Return the [x, y] coordinate for the center point of the cell that contains the specified text.  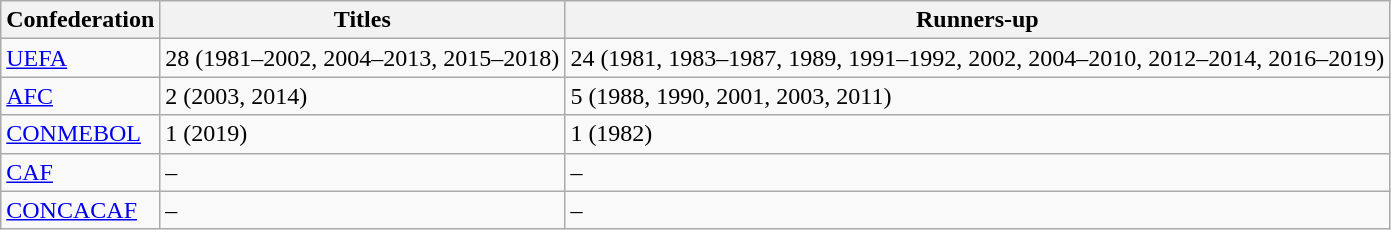
Titles [362, 20]
CAF [80, 172]
AFC [80, 96]
2 (2003, 2014) [362, 96]
1 (2019) [362, 134]
Confederation [80, 20]
24 (1981, 1983–1987, 1989, 1991–1992, 2002, 2004–2010, 2012–2014, 2016–2019) [978, 58]
5 (1988, 1990, 2001, 2003, 2011) [978, 96]
UEFA [80, 58]
1 (1982) [978, 134]
CONCACAF [80, 210]
CONMEBOL [80, 134]
28 (1981–2002, 2004–2013, 2015–2018) [362, 58]
Runners-up [978, 20]
